Capture the cell that displays the provided text and extract its (x, y) central coordinate. 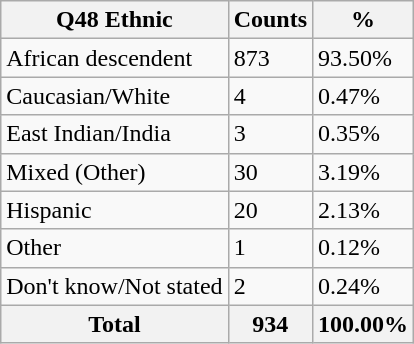
Total (114, 324)
3.19% (364, 172)
Counts (270, 20)
Hispanic (114, 210)
0.24% (364, 286)
Other (114, 248)
East Indian/India (114, 134)
Mixed (Other) (114, 172)
0.12% (364, 248)
873 (270, 58)
1 (270, 248)
30 (270, 172)
Don't know/Not stated (114, 286)
934 (270, 324)
2.13% (364, 210)
% (364, 20)
100.00% (364, 324)
2 (270, 286)
African descendent (114, 58)
0.47% (364, 96)
93.50% (364, 58)
20 (270, 210)
0.35% (364, 134)
Caucasian/White (114, 96)
4 (270, 96)
3 (270, 134)
Q48 Ethnic (114, 20)
